Return (X, Y) of the center of cell containing provided text 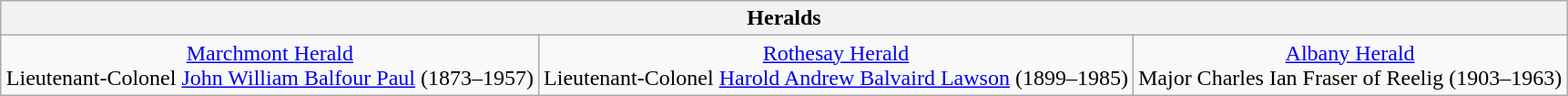
Albany HeraldMajor Charles Ian Fraser of Reelig (1903–1963) (1349, 66)
Rothesay HeraldLieutenant-Colonel Harold Andrew Balvaird Lawson (1899–1985) (836, 66)
Heralds (783, 18)
Marchmont HeraldLieutenant-Colonel John William Balfour Paul (1873–1957) (270, 66)
